Identify which cell holds the provided text, then report its [x, y] central coordinate. 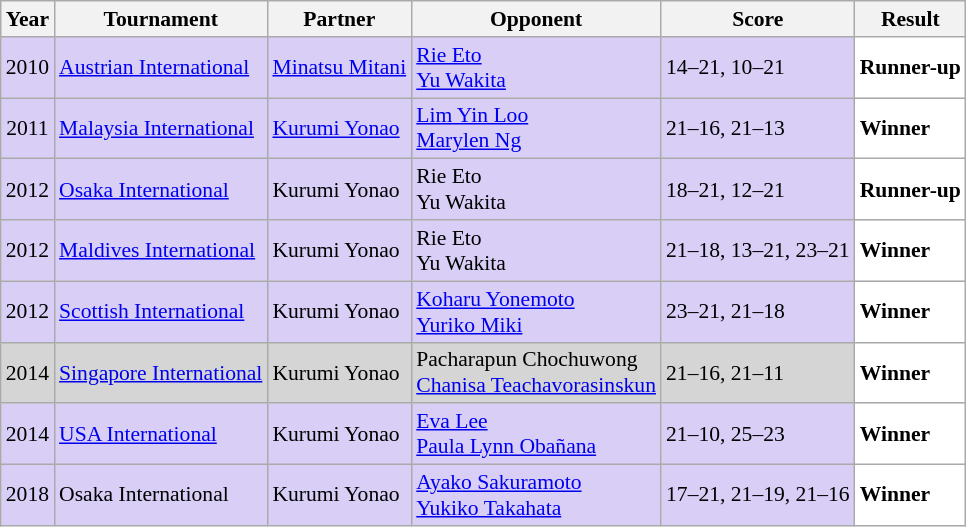
2011 [28, 128]
21–18, 13–21, 23–21 [758, 250]
Year [28, 19]
18–21, 12–21 [758, 190]
Minatsu Mitani [339, 68]
Pacharapun Chochuwong Chanisa Teachavorasinskun [536, 372]
21–16, 21–13 [758, 128]
Eva Lee Paula Lynn Obañana [536, 434]
Singapore International [160, 372]
Ayako Sakuramoto Yukiko Takahata [536, 496]
14–21, 10–21 [758, 68]
Malaysia International [160, 128]
Maldives International [160, 250]
Lim Yin Loo Marylen Ng [536, 128]
Scottish International [160, 312]
2010 [28, 68]
Tournament [160, 19]
23–21, 21–18 [758, 312]
21–16, 21–11 [758, 372]
Partner [339, 19]
Score [758, 19]
2018 [28, 496]
Koharu Yonemoto Yuriko Miki [536, 312]
17–21, 21–19, 21–16 [758, 496]
USA International [160, 434]
Austrian International [160, 68]
Result [910, 19]
21–10, 25–23 [758, 434]
Opponent [536, 19]
